Search for the cell housing the specified text and yield its (x, y) center coordinate. 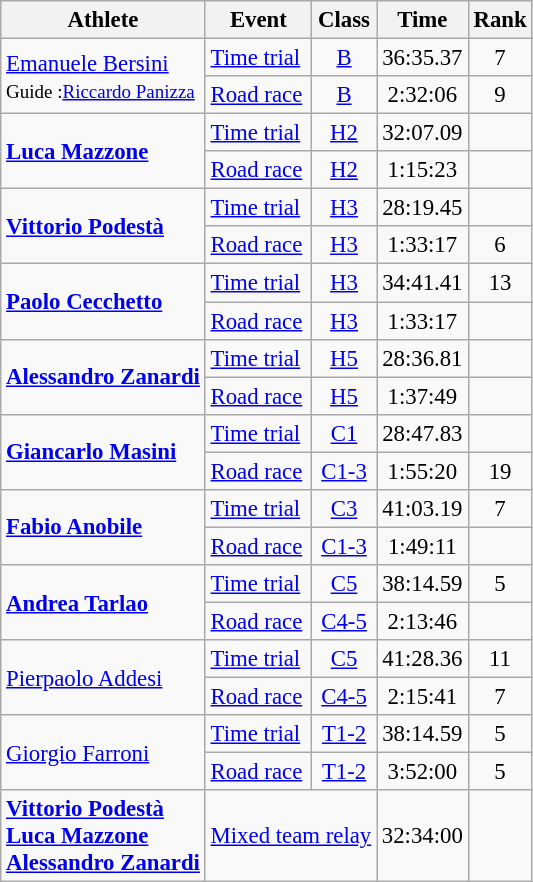
C3 (344, 509)
2:15:41 (423, 697)
Luca Mazzone (103, 152)
Alessandro Zanardi (103, 376)
Event (258, 20)
34:41.41 (423, 283)
Giorgio Farroni (103, 752)
28:47.83 (423, 433)
2:13:46 (423, 621)
13 (500, 283)
3:52:00 (423, 772)
Time (423, 20)
Vittorio Podestà (103, 226)
Emanuele BersiniGuide :Riccardo Panizza (103, 76)
Rank (500, 20)
Class (344, 20)
Vittorio PodestàLuca MazzoneAlessandro Zanardi (103, 836)
Mixed team relay (290, 836)
19 (500, 471)
9 (500, 95)
28:36.81 (423, 358)
32:34:00 (423, 836)
11 (500, 659)
36:35.37 (423, 58)
Paolo Cecchetto (103, 302)
Giancarlo Masini (103, 452)
1:15:23 (423, 170)
32:07.09 (423, 133)
Fabio Anobile (103, 528)
2:32:06 (423, 95)
1:49:11 (423, 546)
28:19.45 (423, 208)
1:55:20 (423, 471)
6 (500, 245)
Andrea Tarlao (103, 602)
C1 (344, 433)
Athlete (103, 20)
41:28.36 (423, 659)
41:03.19 (423, 509)
1:37:49 (423, 396)
Pierpaolo Addesi (103, 678)
